Output the (x, y) coordinate of the center of the cell containing the given text.  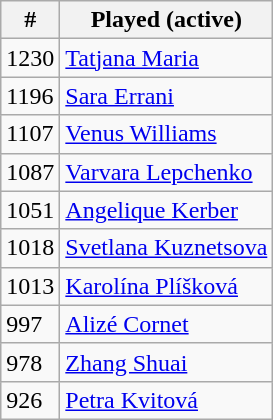
1230 (30, 58)
Varvara Lepchenko (166, 172)
Angelique Kerber (166, 210)
Zhang Shuai (166, 362)
Sara Errani (166, 96)
Petra Kvitová (166, 400)
# (30, 20)
1196 (30, 96)
Karolína Plíšková (166, 286)
1018 (30, 248)
Alizé Cornet (166, 324)
Played (active) (166, 20)
1051 (30, 210)
1013 (30, 286)
Tatjana Maria (166, 58)
1087 (30, 172)
Svetlana Kuznetsova (166, 248)
978 (30, 362)
926 (30, 400)
997 (30, 324)
1107 (30, 134)
Venus Williams (166, 134)
